Find where the given text appears and provide that cell's center as [x, y] coordinate. 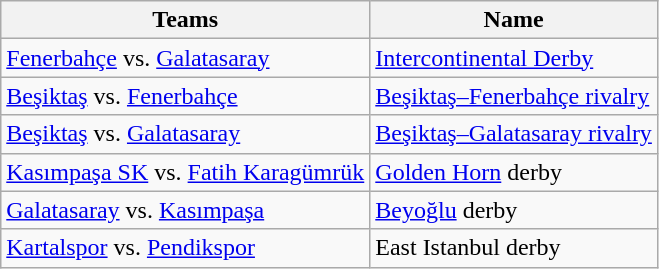
Intercontinental Derby [514, 58]
Beyoğlu derby [514, 210]
Galatasaray vs. Kasımpaşa [186, 210]
Golden Horn derby [514, 172]
Beşiktaş–Fenerbahçe rivalry [514, 96]
Name [514, 20]
Fenerbahçe vs. Galatasaray [186, 58]
Teams [186, 20]
Beşiktaş vs. Fenerbahçe [186, 96]
Kartalspor vs. Pendikspor [186, 248]
Beşiktaş–Galatasaray rivalry [514, 134]
East Istanbul derby [514, 248]
Beşiktaş vs. Galatasaray [186, 134]
Kasımpaşa SK vs. Fatih Karagümrük [186, 172]
